From the cell containing the given text, extract its center point as [X, Y] coordinate. 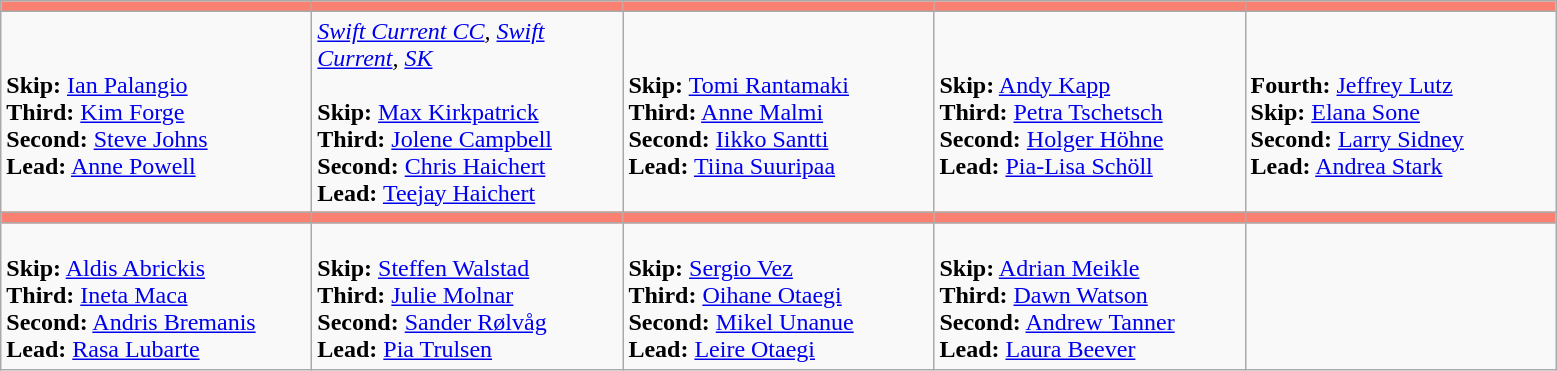
Skip: Ian Palangio Third: Kim Forge Second: Steve Johns Lead: Anne Powell [156, 112]
Skip: Tomi Rantamaki Third: Anne Malmi Second: Iikko Santti Lead: Tiina Suuripaa [778, 112]
Skip: Aldis Abrickis Third: Ineta Maca Second: Andris Bremanis Lead: Rasa Lubarte [156, 296]
Skip: Andy Kapp Third: Petra Tschetsch Second: Holger Höhne Lead: Pia-Lisa Schöll [1090, 112]
Fourth: Jeffrey Lutz Skip: Elana Sone Second: Larry Sidney Lead: Andrea Stark [1400, 112]
Swift Current CC, Swift Current, SKSkip: Max Kirkpatrick Third: Jolene Campbell Second: Chris Haichert Lead: Teejay Haichert [468, 112]
Skip: Adrian Meikle Third: Dawn Watson Second: Andrew Tanner Lead: Laura Beever [1090, 296]
Skip: Steffen Walstad Third: Julie Molnar Second: Sander Rølvåg Lead: Pia Trulsen [468, 296]
Skip: Sergio Vez Third: Oihane Otaegi Second: Mikel Unanue Lead: Leire Otaegi [778, 296]
